Return the (x, y) coordinate for the center point of the cell that contains the specified text.  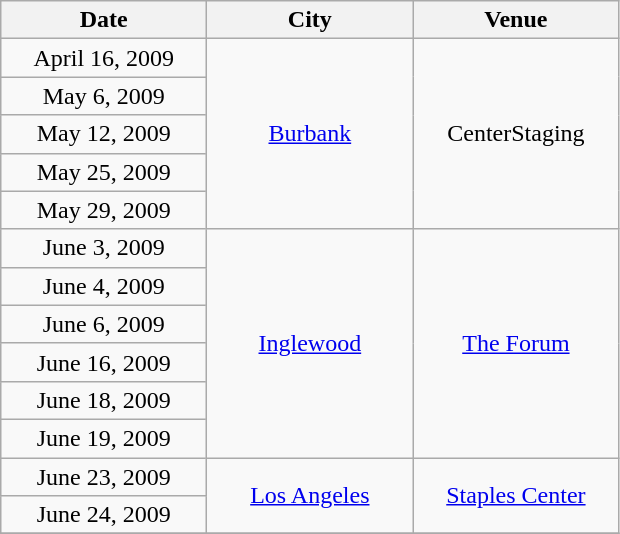
June 6, 2009 (104, 324)
June 23, 2009 (104, 477)
June 24, 2009 (104, 515)
April 16, 2009 (104, 58)
June 18, 2009 (104, 400)
Staples Center (516, 496)
May 25, 2009 (104, 172)
The Forum (516, 343)
Inglewood (310, 343)
June 4, 2009 (104, 286)
May 6, 2009 (104, 96)
Date (104, 20)
Venue (516, 20)
Burbank (310, 134)
June 3, 2009 (104, 248)
May 29, 2009 (104, 210)
City (310, 20)
CenterStaging (516, 134)
June 16, 2009 (104, 362)
Los Angeles (310, 496)
June 19, 2009 (104, 438)
May 12, 2009 (104, 134)
